Output the [x, y] coordinate of the center of the cell containing the given text.  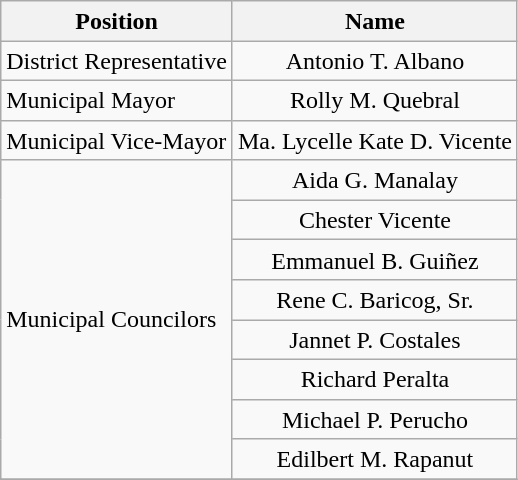
Rolly M. Quebral [374, 100]
Aida G. Manalay [374, 180]
Antonio T. Albano [374, 61]
Rene C. Baricog, Sr. [374, 300]
Municipal Mayor [117, 100]
Position [117, 21]
Name [374, 21]
Michael P. Perucho [374, 419]
Ma. Lycelle Kate D. Vicente [374, 140]
Jannet P. Costales [374, 340]
Municipal Vice-Mayor [117, 140]
Chester Vicente [374, 220]
Municipal Councilors [117, 320]
Emmanuel B. Guiñez [374, 260]
Edilbert M. Rapanut [374, 459]
District Representative [117, 61]
Richard Peralta [374, 379]
